Extract the (X, Y) coordinate from the center of the cell holding the provided text.  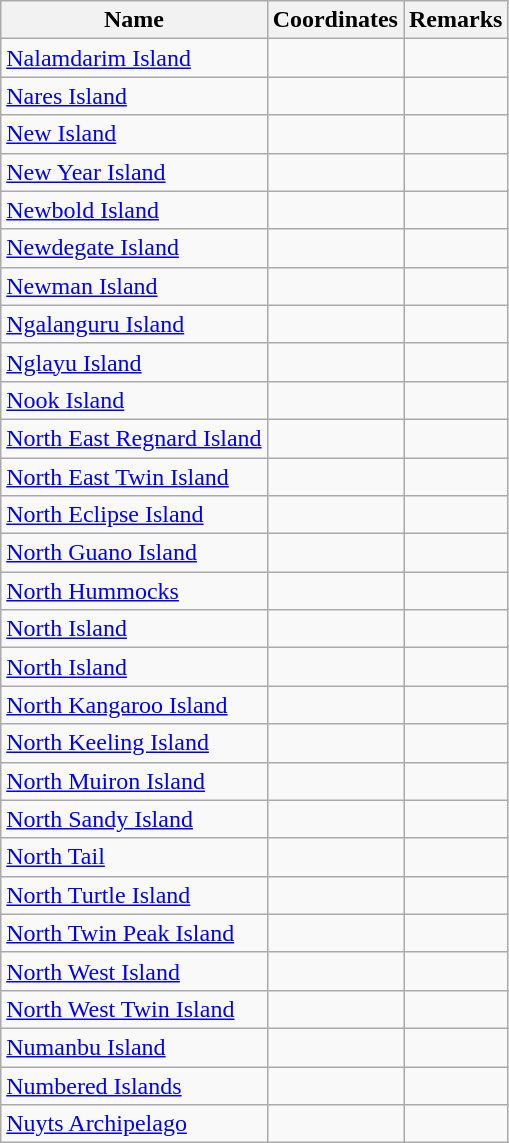
North West Twin Island (134, 1009)
Nook Island (134, 400)
North Hummocks (134, 591)
North Sandy Island (134, 819)
Numbered Islands (134, 1085)
Newdegate Island (134, 248)
Newman Island (134, 286)
Name (134, 20)
Numanbu Island (134, 1047)
North Kangaroo Island (134, 705)
North Muiron Island (134, 781)
New Island (134, 134)
North East Regnard Island (134, 438)
Nares Island (134, 96)
Nglayu Island (134, 362)
North Twin Peak Island (134, 933)
North West Island (134, 971)
Newbold Island (134, 210)
Remarks (456, 20)
North Guano Island (134, 553)
Ngalanguru Island (134, 324)
North East Twin Island (134, 477)
North Keeling Island (134, 743)
North Turtle Island (134, 895)
Nuyts Archipelago (134, 1124)
North Eclipse Island (134, 515)
North Tail (134, 857)
Nalamdarim Island (134, 58)
New Year Island (134, 172)
Coordinates (335, 20)
